Extract the (x, y) coordinate from the center of the cell holding the provided text.  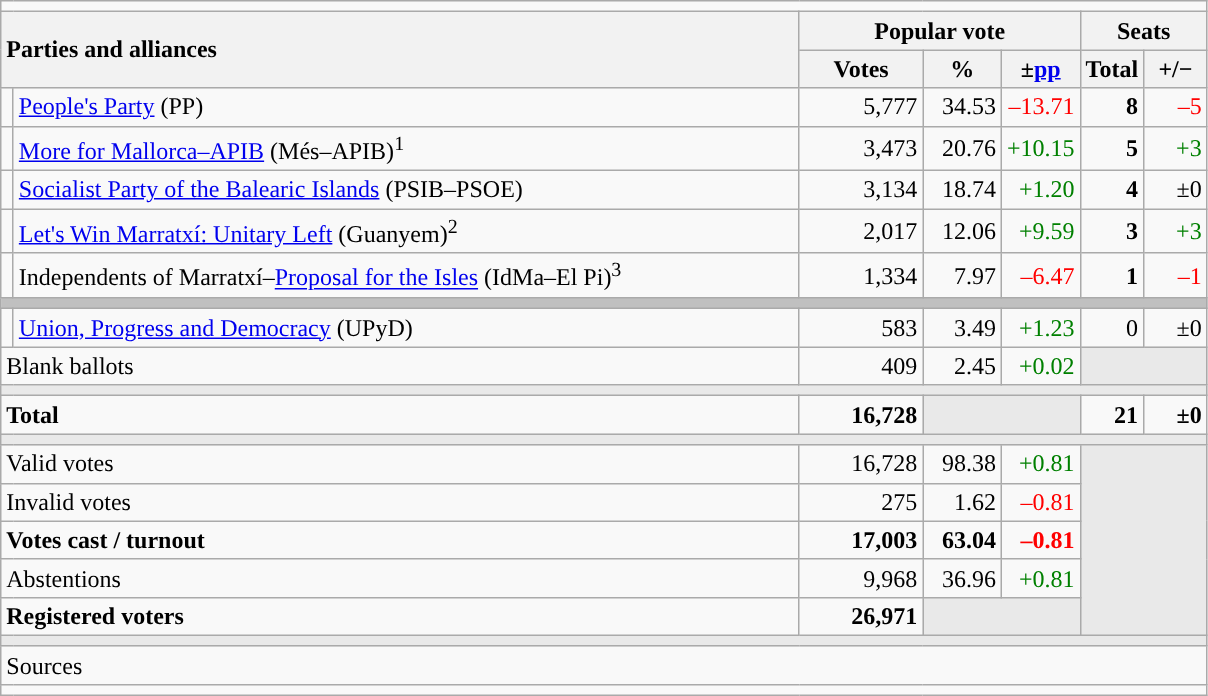
17,003 (861, 540)
583 (861, 328)
26,971 (861, 616)
34.53 (962, 107)
20.76 (962, 148)
Socialist Party of the Balearic Islands (PSIB–PSOE) (406, 190)
Independents of Marratxí–Proposal for the Isles (IdMa–El Pi)3 (406, 276)
Blank ballots (400, 366)
+1.23 (1040, 328)
+1.20 (1040, 190)
Abstentions (400, 578)
1 (1112, 276)
–13.71 (1040, 107)
+/− (1176, 69)
Invalid votes (400, 502)
21 (1112, 415)
63.04 (962, 540)
±pp (1040, 69)
Parties and alliances (400, 50)
9,968 (861, 578)
1,334 (861, 276)
18.74 (962, 190)
Votes (861, 69)
Registered voters (400, 616)
275 (861, 502)
5,777 (861, 107)
409 (861, 366)
4 (1112, 190)
–1 (1176, 276)
1.62 (962, 502)
2,017 (861, 232)
+0.02 (1040, 366)
3.49 (962, 328)
–6.47 (1040, 276)
8 (1112, 107)
12.06 (962, 232)
Sources (604, 665)
Popular vote (940, 31)
+10.15 (1040, 148)
0 (1112, 328)
3,473 (861, 148)
Seats (1144, 31)
3,134 (861, 190)
Votes cast / turnout (400, 540)
Union, Progress and Democracy (UPyD) (406, 328)
36.96 (962, 578)
People's Party (PP) (406, 107)
Let's Win Marratxí: Unitary Left (Guanyem)2 (406, 232)
2.45 (962, 366)
7.97 (962, 276)
98.38 (962, 464)
3 (1112, 232)
% (962, 69)
Valid votes (400, 464)
5 (1112, 148)
More for Mallorca–APIB (Més–APIB)1 (406, 148)
–5 (1176, 107)
+9.59 (1040, 232)
